Capture the cell that displays the provided text and extract its [x, y] central coordinate. 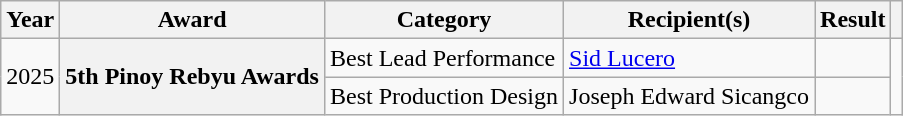
Category [444, 20]
5th Pinoy Rebyu Awards [192, 77]
Best Production Design [444, 96]
2025 [30, 77]
Year [30, 20]
Result [853, 20]
Best Lead Performance [444, 58]
Award [192, 20]
Recipient(s) [690, 20]
Joseph Edward Sicangco [690, 96]
Sid Lucero [690, 58]
